Return (X, Y) of the center of cell containing provided text 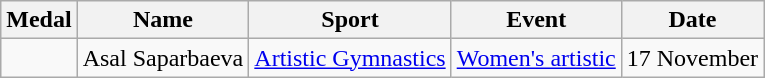
Women's artistic (536, 58)
Medal (39, 20)
Sport (350, 20)
Artistic Gymnastics (350, 58)
Asal Saparbaeva (163, 58)
17 November (692, 58)
Date (692, 20)
Name (163, 20)
Event (536, 20)
